Extract the [x, y] coordinate from the center of the cell holding the provided text.  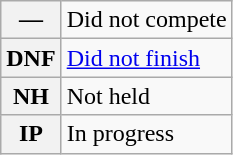
IP [31, 134]
In progress [146, 134]
Did not compete [146, 20]
Did not finish [146, 58]
DNF [31, 58]
NH [31, 96]
— [31, 20]
Not held [146, 96]
